Identify which cell holds the provided text, then report its (X, Y) central coordinate. 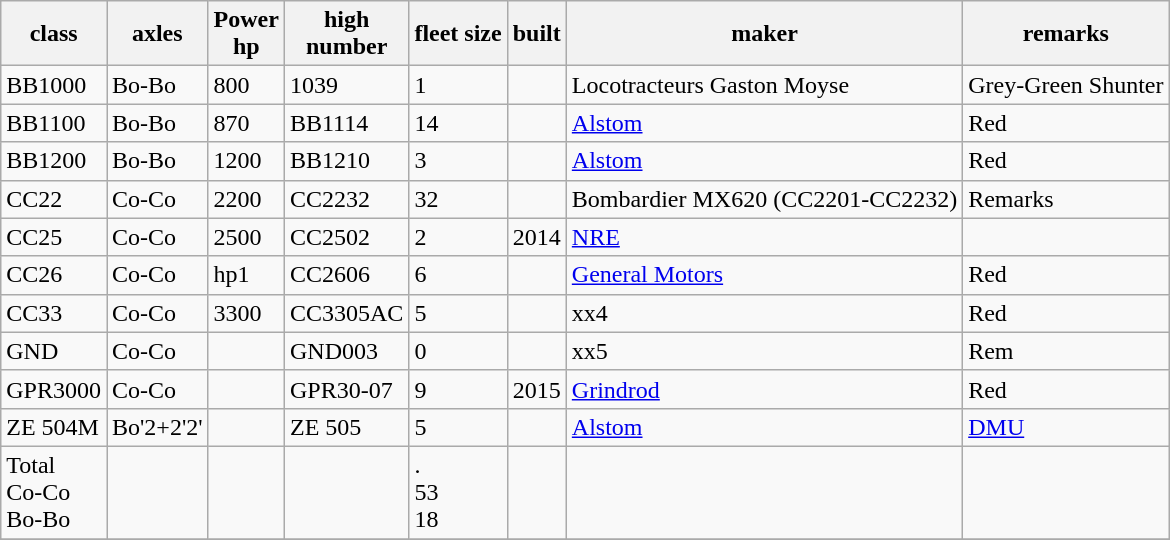
maker (764, 34)
Rem (1066, 351)
DMU (1066, 427)
ZE 504M (54, 427)
Grindrod (764, 389)
remarks (1066, 34)
32 (458, 199)
CC26 (54, 275)
Bombardier MX620 (CC2201-CC2232) (764, 199)
GPR3000 (54, 389)
Remarks (1066, 199)
2015 (536, 389)
CC3305AC (346, 313)
GND003 (346, 351)
14 (458, 123)
2 (458, 237)
2200 (246, 199)
Locotracteurs Gaston Moyse (764, 85)
BB1210 (346, 161)
1039 (346, 85)
3 (458, 161)
Total Co-Co Bo-Bo (54, 492)
CC25 (54, 237)
GND (54, 351)
ZE 505 (346, 427)
Powerhp (246, 34)
870 (246, 123)
hp1 (246, 275)
2500 (246, 237)
xx5 (764, 351)
General Motors (764, 275)
BB1114 (346, 123)
Grey-Green Shunter (1066, 85)
1 (458, 85)
xx4 (764, 313)
high number (346, 34)
6 (458, 275)
0 (458, 351)
NRE (764, 237)
CC33 (54, 313)
CC2232 (346, 199)
class (54, 34)
fleet size (458, 34)
3300 (246, 313)
CC2502 (346, 237)
Bo'2+2'2' (157, 427)
CC22 (54, 199)
2014 (536, 237)
.5318 (458, 492)
CC2606 (346, 275)
built (536, 34)
BB1100 (54, 123)
BB1000 (54, 85)
axles (157, 34)
GPR30-07 (346, 389)
1200 (246, 161)
800 (246, 85)
9 (458, 389)
BB1200 (54, 161)
